Return [x, y] of the center of cell containing provided text 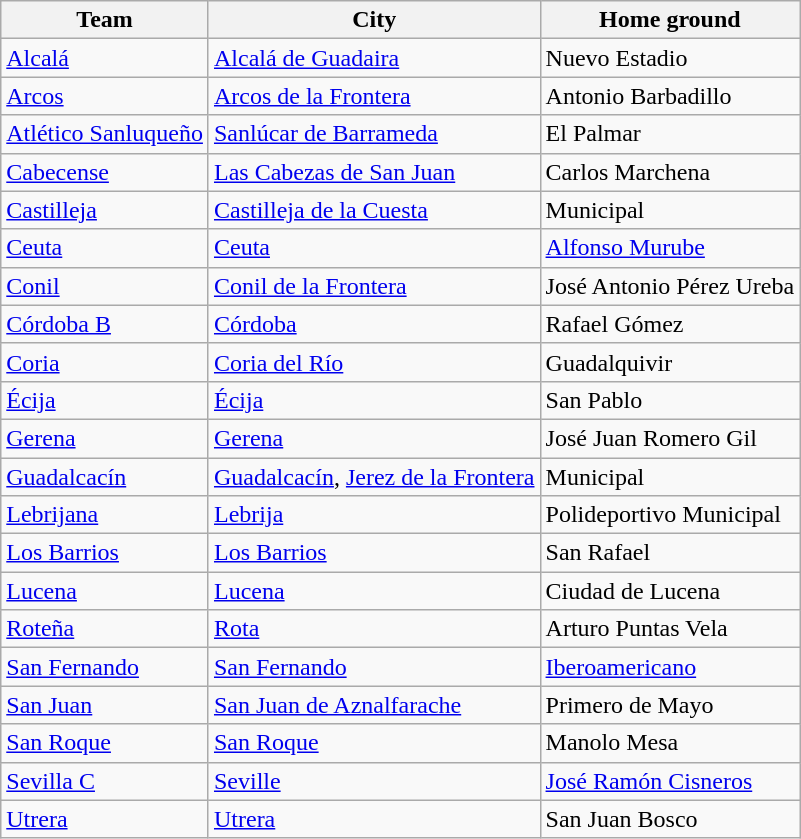
Nuevo Estadio [670, 58]
Las Cabezas de San Juan [374, 172]
Polideportivo Municipal [670, 515]
Sevilla C [105, 781]
Alcalá [105, 58]
Home ground [670, 20]
Conil [105, 286]
Córdoba [374, 324]
Arturo Puntas Vela [670, 629]
Antonio Barbadillo [670, 96]
Alfonso Murube [670, 248]
Córdoba B [105, 324]
Sanlúcar de Barrameda [374, 134]
San Juan [105, 705]
Rota [374, 629]
Atlético Sanluqueño [105, 134]
San Juan de Aznalfarache [374, 705]
José Antonio Pérez Ureba [670, 286]
Iberoamericano [670, 667]
Ciudad de Lucena [670, 591]
San Pablo [670, 400]
Alcalá de Guadaira [374, 58]
Rafael Gómez [670, 324]
Arcos de la Frontera [374, 96]
Coria [105, 362]
Castilleja [105, 210]
Lebrijana [105, 515]
Guadalquivir [670, 362]
Primero de Mayo [670, 705]
Arcos [105, 96]
Carlos Marchena [670, 172]
Cabecense [105, 172]
Roteña [105, 629]
Team [105, 20]
Guadalcacín [105, 477]
City [374, 20]
Seville [374, 781]
Conil de la Frontera [374, 286]
San Juan Bosco [670, 819]
San Rafael [670, 553]
Castilleja de la Cuesta [374, 210]
Coria del Río [374, 362]
El Palmar [670, 134]
José Juan Romero Gil [670, 438]
José Ramón Cisneros [670, 781]
Lebrija [374, 515]
Guadalcacín, Jerez de la Frontera [374, 477]
Manolo Mesa [670, 743]
